Search for the cell housing the specified text and yield its (x, y) center coordinate. 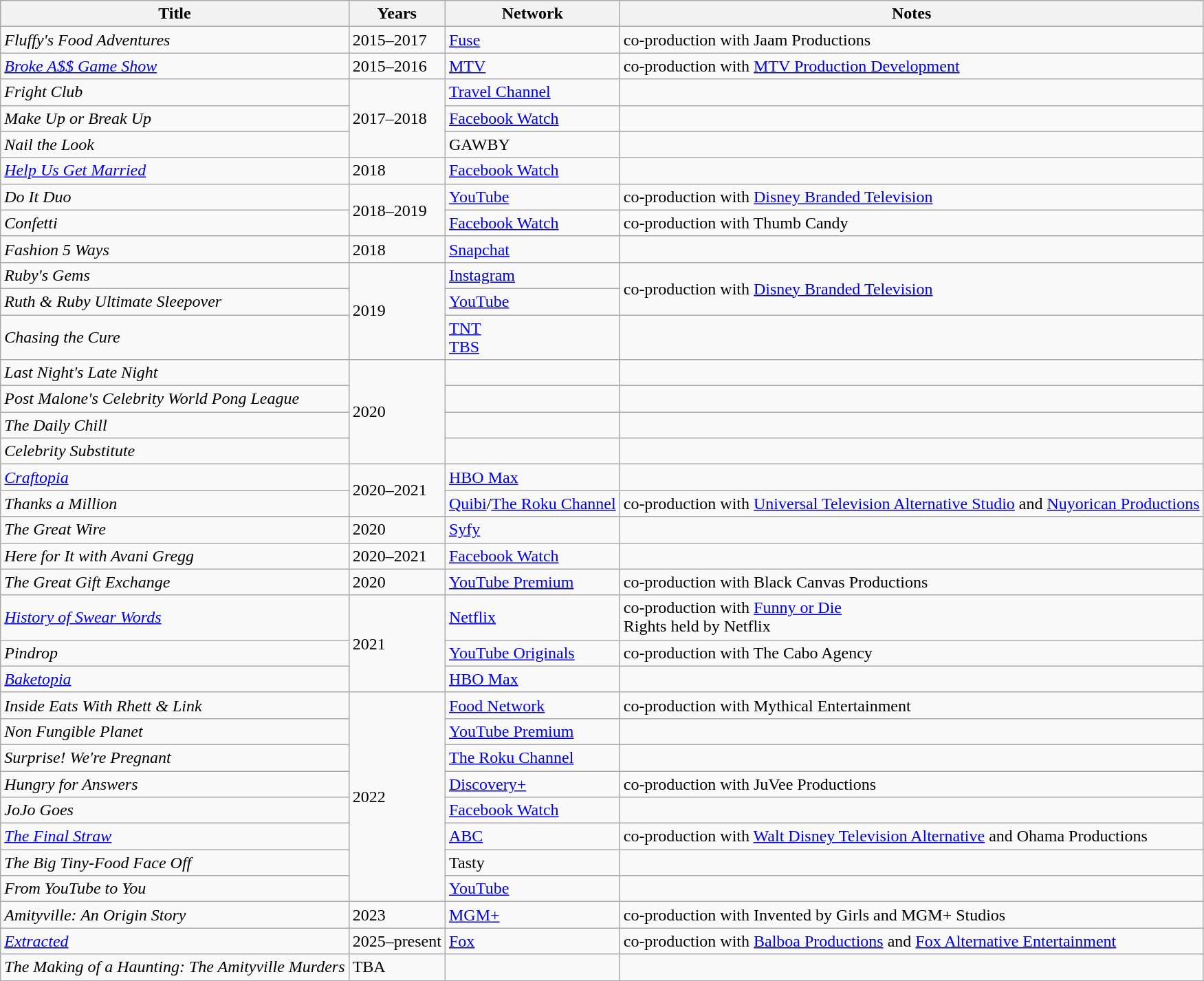
2018–2019 (397, 210)
Amityville: An Origin Story (175, 915)
The Roku Channel (532, 757)
Food Network (532, 705)
Nail the Look (175, 144)
JoJo Goes (175, 810)
Celebrity Substitute (175, 451)
Post Malone's Celebrity World Pong League (175, 399)
2025–present (397, 941)
Pindrop (175, 653)
Non Fungible Planet (175, 731)
co-production with The Cabo Agency (912, 653)
co-production with Thumb Candy (912, 223)
Notes (912, 14)
Baketopia (175, 679)
Make Up or Break Up (175, 118)
Quibi/The Roku Channel (532, 504)
2021 (397, 644)
Thanks a Million (175, 504)
Network (532, 14)
The Making of a Haunting: The Amityville Murders (175, 967)
co-production with Balboa Productions and Fox Alternative Entertainment (912, 941)
MTV (532, 66)
Fuse (532, 40)
Here for It with Avani Gregg (175, 556)
TNTTBS (532, 337)
2017–2018 (397, 118)
Syfy (532, 530)
Hungry for Answers (175, 784)
Surprise! We're Pregnant (175, 757)
co-production with Invented by Girls and MGM+ Studios (912, 915)
co-production with Walt Disney Television Alternative and Ohama Productions (912, 837)
The Big Tiny-Food Face Off (175, 863)
Fluffy's Food Adventures (175, 40)
Ruby's Gems (175, 275)
co-production with JuVee Productions (912, 784)
Fright Club (175, 92)
Netflix (532, 618)
2015–2017 (397, 40)
co-production with Black Canvas Productions (912, 582)
co-production with Funny or DieRights held by Netflix (912, 618)
Last Night's Late Night (175, 373)
2019 (397, 311)
From YouTube to You (175, 889)
MGM+ (532, 915)
2023 (397, 915)
Discovery+ (532, 784)
Travel Channel (532, 92)
The Great Wire (175, 530)
GAWBY (532, 144)
Help Us Get Married (175, 171)
ABC (532, 837)
Craftopia (175, 477)
The Great Gift Exchange (175, 582)
Instagram (532, 275)
Years (397, 14)
History of Swear Words (175, 618)
Snapchat (532, 249)
Confetti (175, 223)
Broke A$$ Game Show (175, 66)
Chasing the Cure (175, 337)
YouTube Originals (532, 653)
co-production with Mythical Entertainment (912, 705)
Do It Duo (175, 197)
The Daily Chill (175, 425)
Fox (532, 941)
Title (175, 14)
co-production with Universal Television Alternative Studio and Nuyorican Productions (912, 504)
Tasty (532, 863)
co-production with Jaam Productions (912, 40)
Extracted (175, 941)
Ruth & Ruby Ultimate Sleepover (175, 301)
TBA (397, 967)
2022 (397, 797)
The Final Straw (175, 837)
Fashion 5 Ways (175, 249)
Inside Eats With Rhett & Link (175, 705)
co-production with MTV Production Development (912, 66)
2015–2016 (397, 66)
